Provide the (x, y) coordinate of the cell's center where the given text is located.  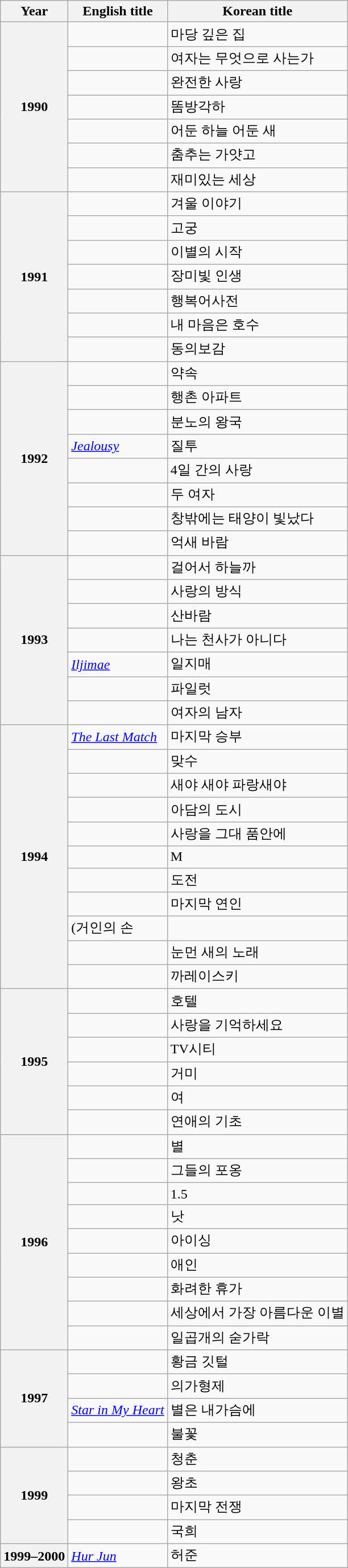
왕초 (257, 1484)
거미 (257, 1074)
낫 (257, 1216)
맞수 (257, 762)
억새 바람 (257, 543)
나는 천사가 아니다 (257, 640)
Year (34, 11)
내 마음은 호수 (257, 326)
M (257, 857)
국희 (257, 1532)
별 (257, 1147)
세상에서 가장 아름다운 이별 (257, 1314)
Jealousy (118, 446)
1999 (34, 1495)
창밖에는 태양이 빛났다 (257, 519)
1994 (34, 857)
TV시티 (257, 1050)
똠방각하 (257, 107)
화려한 휴가 (257, 1289)
두 여자 (257, 495)
1.5 (257, 1193)
1992 (34, 458)
사랑을 그대 품안에 (257, 834)
장미빛 인생 (257, 277)
1996 (34, 1242)
약속 (257, 373)
1997 (34, 1398)
English title (118, 11)
연애의 기초 (257, 1123)
어둔 하늘 어둔 새 (257, 131)
1995 (34, 1061)
Star in My Heart (118, 1411)
1990 (34, 107)
행복어사전 (257, 301)
여자의 남자 (257, 713)
겨울 이야기 (257, 204)
산바람 (257, 616)
새야 새야 파랑새야 (257, 786)
황금 깃털 (257, 1362)
Iljimae (118, 664)
Hur Jun (118, 1555)
걸어서 하늘까 (257, 567)
허준 (257, 1555)
4일 간의 사랑 (257, 470)
아이싱 (257, 1241)
여 (257, 1098)
The Last Match (118, 737)
일곱개의 숟가락 (257, 1338)
사랑을 기억하세요 (257, 1025)
마지막 승부 (257, 737)
일지매 (257, 664)
애인 (257, 1265)
1991 (34, 277)
(거인의 손 (118, 928)
여자는 무엇으로 사는가 (257, 58)
도전 (257, 880)
별은 내가슴에 (257, 1411)
행촌 아파트 (257, 397)
사랑의 방식 (257, 592)
Korean title (257, 11)
까레이스키 (257, 977)
고궁 (257, 228)
동의보감 (257, 350)
완전한 사랑 (257, 83)
호텔 (257, 1001)
아담의 도시 (257, 810)
불꽃 (257, 1435)
이별의 시작 (257, 253)
마지막 연인 (257, 904)
의가형제 (257, 1386)
재미있는 세상 (257, 180)
질투 (257, 446)
파일럿 (257, 689)
마지막 전쟁 (257, 1508)
춤추는 가얏고 (257, 156)
1999–2000 (34, 1555)
분노의 왕국 (257, 422)
1993 (34, 640)
눈먼 새의 노래 (257, 953)
그들의 포옹 (257, 1171)
청춘 (257, 1459)
마당 깊은 집 (257, 34)
